Detect which cell encompasses the target text, then output its (X, Y) center coordinate. 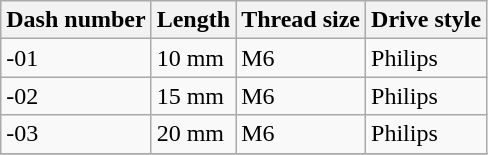
10 mm (193, 58)
Dash number (76, 20)
-02 (76, 96)
15 mm (193, 96)
Drive style (426, 20)
-03 (76, 134)
Thread size (301, 20)
Length (193, 20)
20 mm (193, 134)
-01 (76, 58)
